Identify which cell holds the provided text, then report its [x, y] central coordinate. 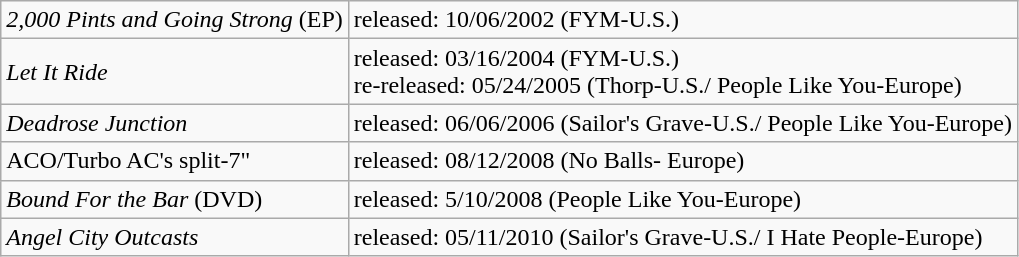
released: 10/06/2002 (FYM-U.S.) [682, 20]
Let It Ride [175, 72]
ACO/Turbo AC's split-7" [175, 161]
released: 08/12/2008 (No Balls- Europe) [682, 161]
Bound For the Bar (DVD) [175, 199]
released: 06/06/2006 (Sailor's Grave-U.S./ People Like You-Europe) [682, 123]
released: 5/10/2008 (People Like You-Europe) [682, 199]
released: 05/11/2010 (Sailor's Grave-U.S./ I Hate People-Europe) [682, 237]
released: 03/16/2004 (FYM-U.S.)re-released: 05/24/2005 (Thorp-U.S./ People Like You-Europe) [682, 72]
Angel City Outcasts [175, 237]
Deadrose Junction [175, 123]
2,000 Pints and Going Strong (EP) [175, 20]
